Extract the [x, y] coordinate from the center of the cell holding the provided text.  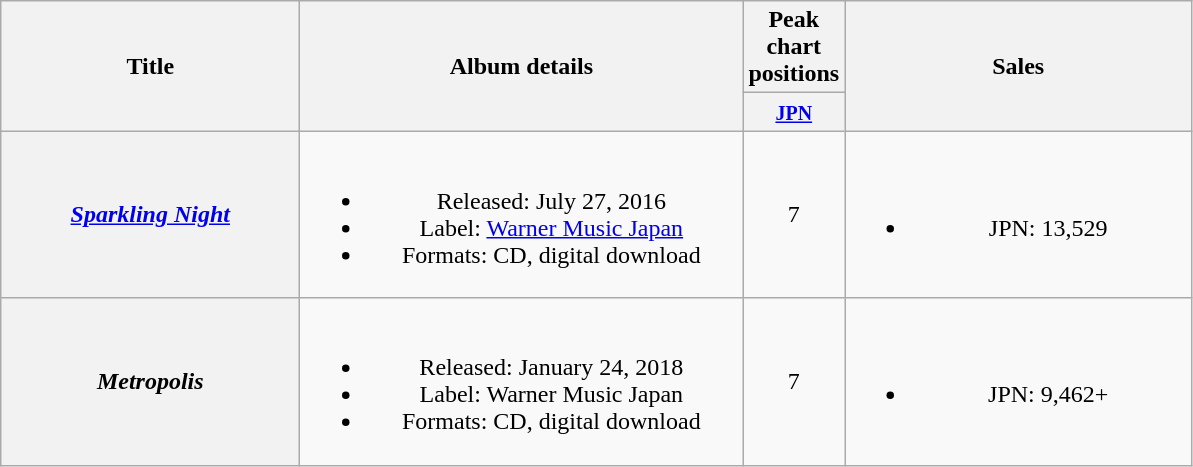
Sales [1018, 66]
Released: July 27, 2016Label: Warner Music JapanFormats: CD, digital download [522, 214]
JPN: 13,529 [1018, 214]
Released: January 24, 2018Label: Warner Music JapanFormats: CD, digital download [522, 382]
Album details [522, 66]
Title [150, 66]
Sparkling Night [150, 214]
Peak chart positions [794, 47]
JPN [794, 112]
JPN: 9,462+ [1018, 382]
Metropolis [150, 382]
